For the text-containing cell, return its midpoint in (X, Y) coordinate format. 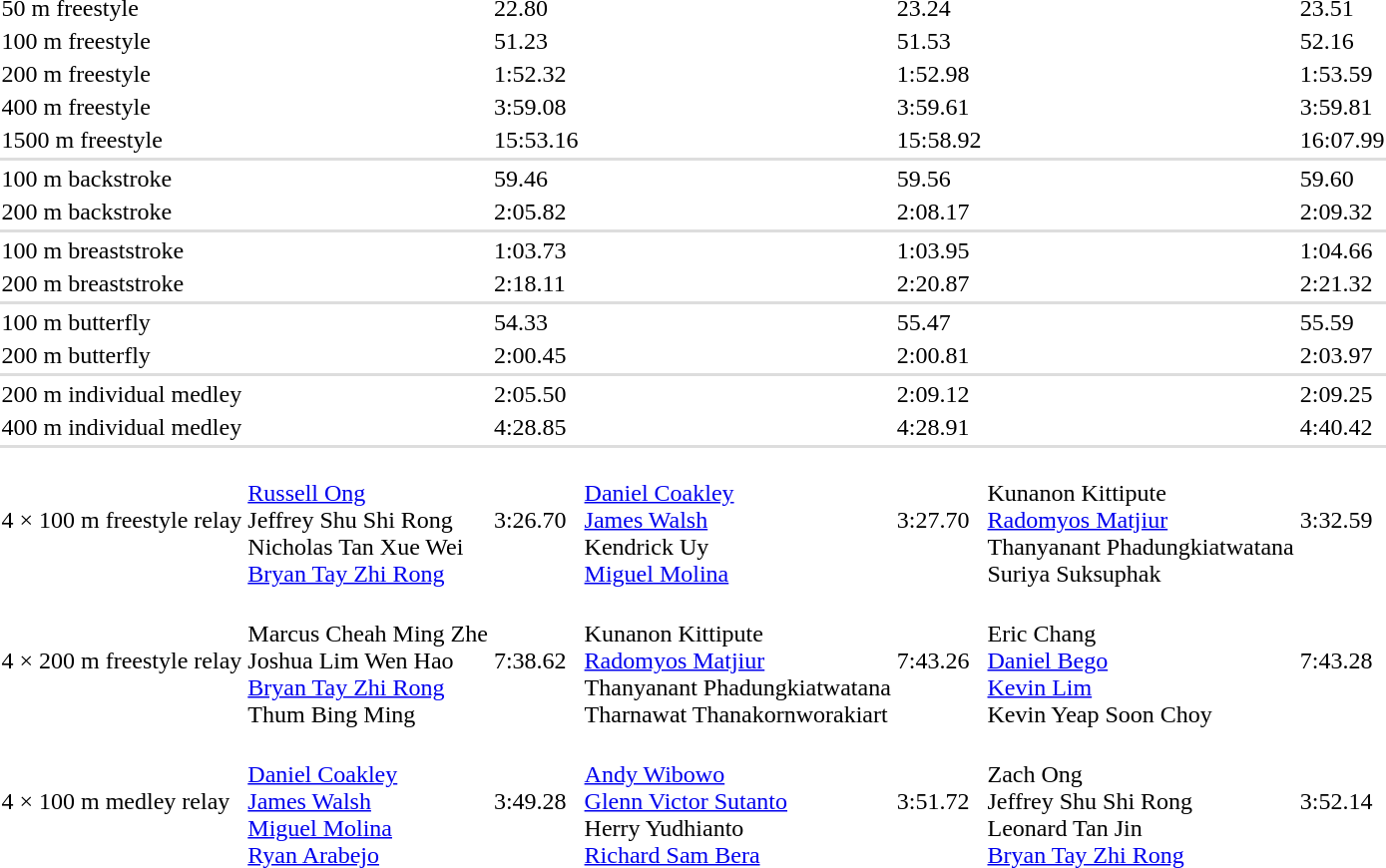
2:18.11 (536, 283)
1:52.98 (939, 74)
3:26.70 (536, 520)
4:40.42 (1342, 427)
2:05.82 (536, 212)
55.47 (939, 322)
1:03.95 (939, 250)
400 m individual medley (122, 427)
54.33 (536, 322)
200 m breaststroke (122, 283)
59.60 (1342, 179)
Russell Ong Jeffrey Shu Shi Rong Nicholas Tan Xue Wei Bryan Tay Zhi Rong (368, 520)
1:03.73 (536, 250)
1:04.66 (1342, 250)
4 × 200 m freestyle relay (122, 660)
3:27.70 (939, 520)
Daniel Coakley James Walsh Kendrick Uy Miguel Molina (737, 520)
7:38.62 (536, 660)
3:59.81 (1342, 107)
100 m butterfly (122, 322)
Kunanon Kittipute Radomyos Matjiur Thanyanant Phadungkiatwatana Suriya Suksuphak (1141, 520)
Kunanon Kittipute Radomyos Matjiur Thanyanant Phadungkiatwatana Tharnawat Thanakornworakiart (737, 660)
1500 m freestyle (122, 140)
1:52.32 (536, 74)
200 m backstroke (122, 212)
Eric Chang Daniel Bego Kevin Lim Kevin Yeap Soon Choy (1141, 660)
15:58.92 (939, 140)
200 m butterfly (122, 355)
2:08.17 (939, 212)
51.23 (536, 41)
2:21.32 (1342, 283)
2:05.50 (536, 394)
1:53.59 (1342, 74)
100 m breaststroke (122, 250)
7:43.26 (939, 660)
3:32.59 (1342, 520)
51.53 (939, 41)
Marcus Cheah Ming Zhe Joshua Lim Wen Hao Bryan Tay Zhi Rong Thum Bing Ming (368, 660)
400 m freestyle (122, 107)
15:53.16 (536, 140)
2:00.81 (939, 355)
7:43.28 (1342, 660)
16:07.99 (1342, 140)
55.59 (1342, 322)
2:09.32 (1342, 212)
2:20.87 (939, 283)
200 m freestyle (122, 74)
3:59.61 (939, 107)
100 m freestyle (122, 41)
59.56 (939, 179)
2:00.45 (536, 355)
52.16 (1342, 41)
2:09.25 (1342, 394)
4:28.91 (939, 427)
4:28.85 (536, 427)
200 m individual medley (122, 394)
4 × 100 m freestyle relay (122, 520)
59.46 (536, 179)
3:59.08 (536, 107)
2:03.97 (1342, 355)
2:09.12 (939, 394)
100 m backstroke (122, 179)
